Locate the cell with the specified text and output its (x, y) center coordinate. 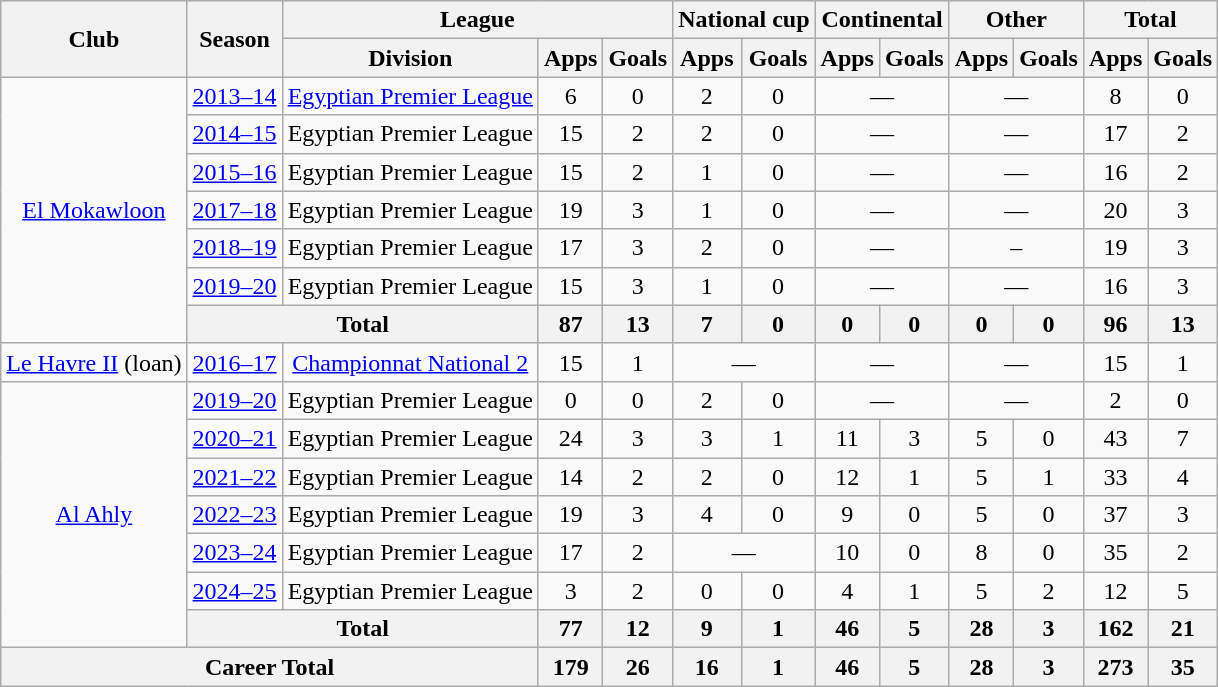
2021–22 (234, 477)
Season (234, 39)
2022–23 (234, 515)
273 (1115, 667)
Other (1016, 20)
26 (638, 667)
2013–14 (234, 96)
League (477, 20)
2015–16 (234, 172)
El Mokawloon (94, 210)
2017–18 (234, 210)
2024–25 (234, 591)
37 (1115, 515)
162 (1115, 629)
179 (570, 667)
14 (570, 477)
33 (1115, 477)
21 (1183, 629)
2014–15 (234, 134)
77 (570, 629)
Continental (882, 20)
11 (847, 438)
96 (1115, 324)
Al Ahly (94, 514)
43 (1115, 438)
2020–21 (234, 438)
2018–19 (234, 248)
Club (94, 39)
Le Havre II (loan) (94, 362)
National cup (744, 20)
87 (570, 324)
Championnat National 2 (410, 362)
6 (570, 96)
24 (570, 438)
10 (847, 553)
– (1016, 248)
2016–17 (234, 362)
20 (1115, 210)
Division (410, 58)
2023–24 (234, 553)
Career Total (270, 667)
